Pinpoint the cell where the given text exists, returning its (x, y) midpoint coordinate. 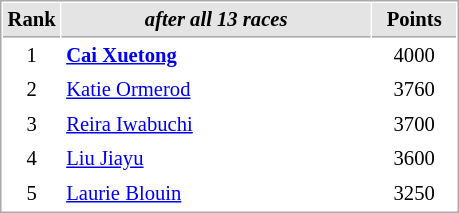
5 (32, 194)
3760 (414, 90)
Points (414, 20)
3250 (414, 194)
4000 (414, 56)
Laurie Blouin (216, 194)
1 (32, 56)
Reira Iwabuchi (216, 124)
4 (32, 158)
after all 13 races (216, 20)
2 (32, 90)
Liu Jiayu (216, 158)
Cai Xuetong (216, 56)
3700 (414, 124)
Katie Ormerod (216, 90)
3600 (414, 158)
Rank (32, 20)
3 (32, 124)
